Provide the (X, Y) coordinate of the cell's center where the given text is located.  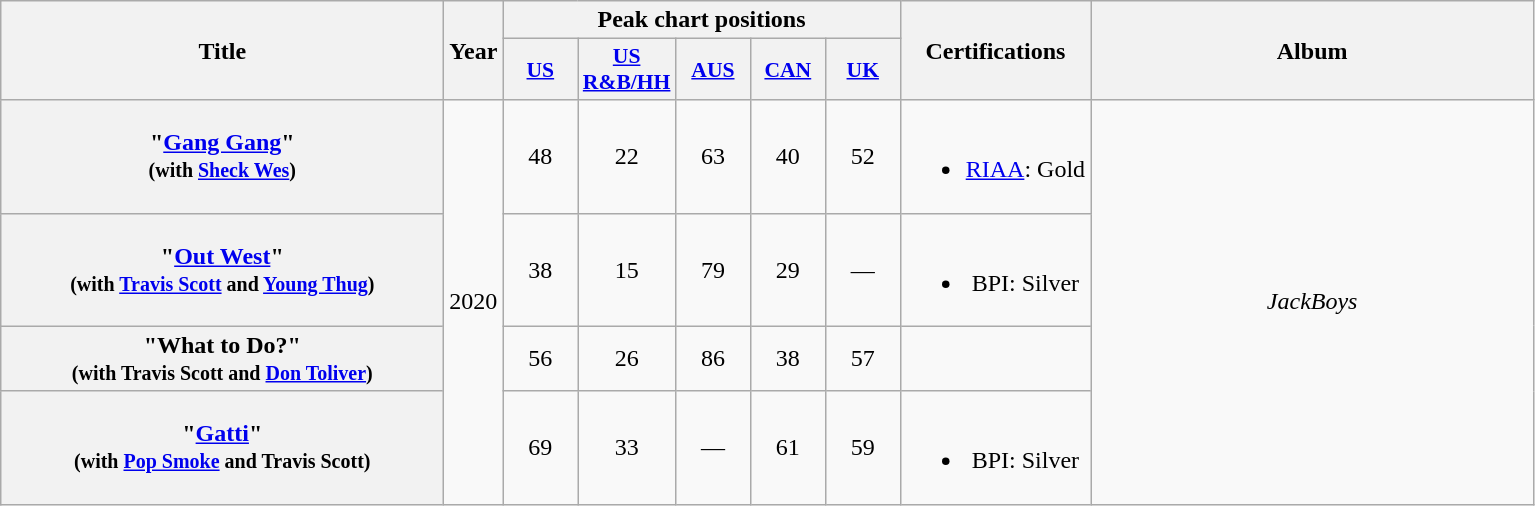
69 (540, 448)
48 (540, 156)
Title (222, 50)
"Gatti"(with Pop Smoke and Travis Scott) (222, 448)
63 (712, 156)
US (540, 70)
15 (627, 270)
22 (627, 156)
Album (1312, 50)
57 (862, 358)
2020 (474, 302)
RIAA: Gold (995, 156)
UK (862, 70)
29 (788, 270)
79 (712, 270)
26 (627, 358)
JackBoys (1312, 302)
"Out West"(with Travis Scott and Young Thug) (222, 270)
40 (788, 156)
AUS (712, 70)
Peak chart positions (702, 20)
USR&B/HH (627, 70)
Certifications (995, 50)
61 (788, 448)
CAN (788, 70)
"What to Do?"(with Travis Scott and Don Toliver) (222, 358)
"Gang Gang"(with Sheck Wes) (222, 156)
86 (712, 358)
52 (862, 156)
56 (540, 358)
33 (627, 448)
59 (862, 448)
Year (474, 50)
